For the text-containing cell, return its midpoint in [X, Y] coordinate format. 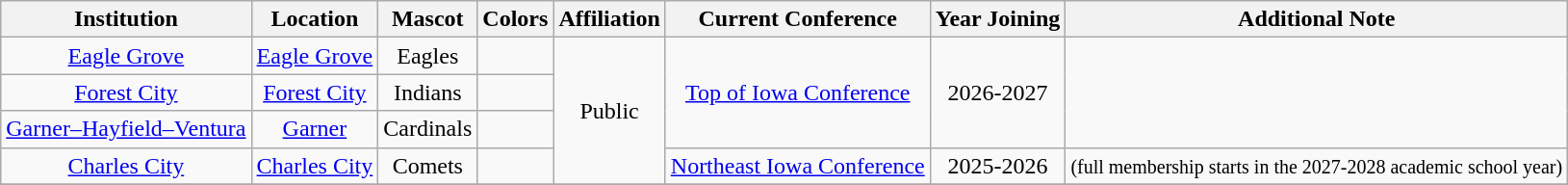
Cardinals [427, 129]
Garner–Hayfield–Ventura [126, 129]
2026-2027 [997, 92]
Comets [427, 166]
Affiliation [609, 19]
Year Joining [997, 19]
(full membership starts in the 2027-2028 academic school year) [1317, 166]
2025-2026 [997, 166]
Institution [126, 19]
Additional Note [1317, 19]
Eagles [427, 56]
Public [609, 111]
Location [315, 19]
Northeast Iowa Conference [797, 166]
Indians [427, 92]
Current Conference [797, 19]
Colors [516, 19]
Mascot [427, 19]
Top of Iowa Conference [797, 92]
Garner [315, 129]
